Identify which cell holds the provided text, then report its [X, Y] central coordinate. 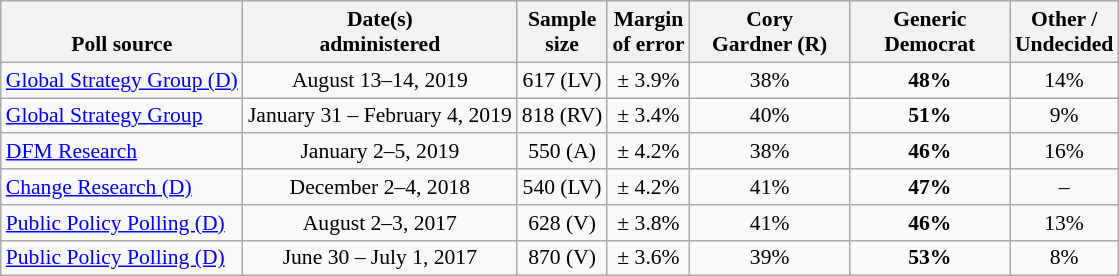
Date(s)administered [380, 32]
± 3.6% [648, 258]
Poll source [122, 32]
CoryGardner (R) [770, 32]
9% [1064, 116]
818 (RV) [562, 116]
± 3.8% [648, 223]
16% [1064, 152]
January 31 – February 4, 2019 [380, 116]
January 2–5, 2019 [380, 152]
June 30 – July 1, 2017 [380, 258]
47% [930, 187]
– [1064, 187]
53% [930, 258]
Other /Undecided [1064, 32]
870 (V) [562, 258]
Global Strategy Group [122, 116]
617 (LV) [562, 80]
Marginof error [648, 32]
550 (A) [562, 152]
GenericDemocrat [930, 32]
40% [770, 116]
48% [930, 80]
51% [930, 116]
14% [1064, 80]
Samplesize [562, 32]
8% [1064, 258]
± 3.9% [648, 80]
August 2–3, 2017 [380, 223]
August 13–14, 2019 [380, 80]
December 2–4, 2018 [380, 187]
± 3.4% [648, 116]
540 (LV) [562, 187]
DFM Research [122, 152]
39% [770, 258]
Global Strategy Group (D) [122, 80]
Change Research (D) [122, 187]
13% [1064, 223]
628 (V) [562, 223]
